Pinpoint the cell where the given text exists, returning its (X, Y) midpoint coordinate. 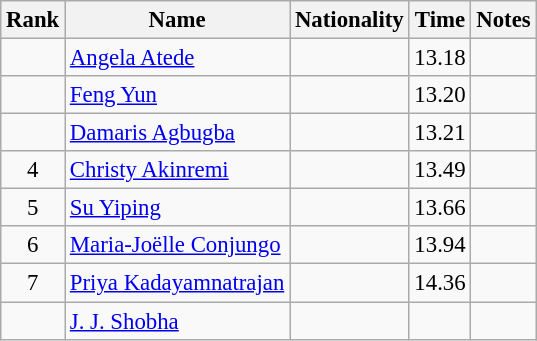
Maria-Joëlle Conjungo (178, 245)
J. J. Shobha (178, 321)
13.21 (440, 133)
13.66 (440, 208)
Angela Atede (178, 58)
4 (33, 170)
Damaris Agbugba (178, 133)
13.49 (440, 170)
Nationality (350, 20)
Time (440, 20)
7 (33, 283)
5 (33, 208)
Name (178, 20)
14.36 (440, 283)
Feng Yun (178, 95)
Christy Akinremi (178, 170)
13.18 (440, 58)
Su Yiping (178, 208)
13.94 (440, 245)
13.20 (440, 95)
Rank (33, 20)
Notes (504, 20)
6 (33, 245)
Priya Kadayamnatrajan (178, 283)
